Extract the [X, Y] coordinate from the center of the cell holding the provided text.  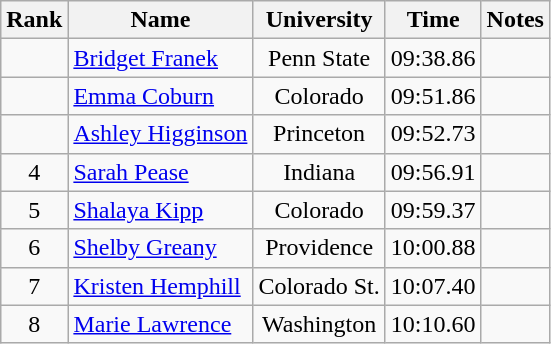
Washington [319, 324]
Rank [34, 20]
Time [433, 20]
8 [34, 324]
10:07.40 [433, 286]
Kristen Hemphill [160, 286]
Shelby Greany [160, 248]
Ashley Higginson [160, 134]
Sarah Pease [160, 172]
Marie Lawrence [160, 324]
6 [34, 248]
Princeton [319, 134]
7 [34, 286]
09:38.86 [433, 58]
4 [34, 172]
10:00.88 [433, 248]
University [319, 20]
09:52.73 [433, 134]
Name [160, 20]
09:59.37 [433, 210]
Bridget Franek [160, 58]
Indiana [319, 172]
Notes [515, 20]
Providence [319, 248]
Colorado St. [319, 286]
Shalaya Kipp [160, 210]
5 [34, 210]
09:51.86 [433, 96]
09:56.91 [433, 172]
10:10.60 [433, 324]
Emma Coburn [160, 96]
Penn State [319, 58]
